For the text-containing cell, return its midpoint in [X, Y] coordinate format. 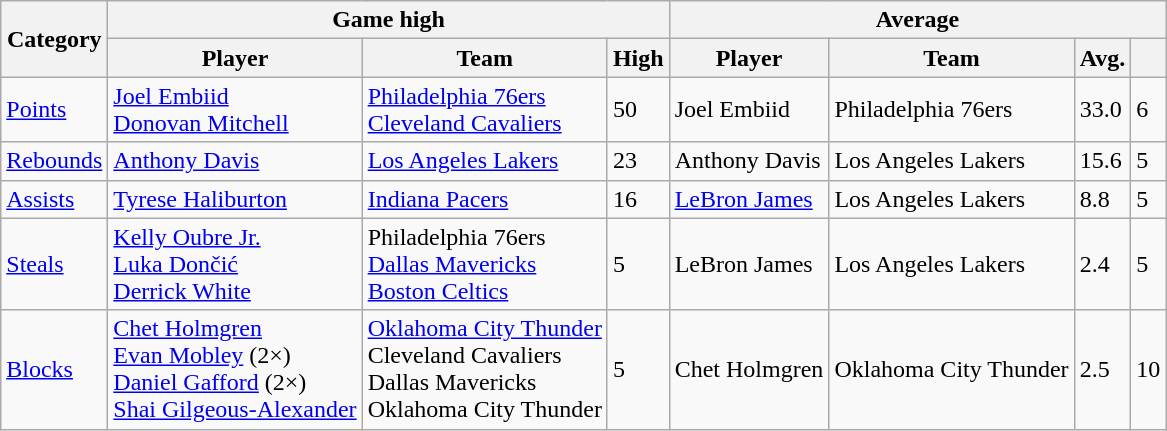
High [638, 58]
Avg. [1102, 58]
2.5 [1102, 370]
Oklahoma City Thunder [952, 370]
Average [918, 20]
Philadelphia 76ersCleveland Cavaliers [484, 110]
Game high [388, 20]
Points [54, 110]
Kelly Oubre Jr.Luka DončićDerrick White [235, 264]
8.8 [1102, 199]
Rebounds [54, 161]
Philadelphia 76ers [952, 110]
33.0 [1102, 110]
15.6 [1102, 161]
Indiana Pacers [484, 199]
2.4 [1102, 264]
Chet Holmgren [749, 370]
Philadelphia 76ersDallas MavericksBoston Celtics [484, 264]
16 [638, 199]
23 [638, 161]
Category [54, 39]
Chet HolmgrenEvan Mobley (2×)Daniel Gafford (2×)Shai Gilgeous-Alexander [235, 370]
10 [1148, 370]
Steals [54, 264]
Joel EmbiidDonovan Mitchell [235, 110]
Assists [54, 199]
Joel Embiid [749, 110]
50 [638, 110]
Oklahoma City ThunderCleveland CavaliersDallas MavericksOklahoma City Thunder [484, 370]
6 [1148, 110]
Tyrese Haliburton [235, 199]
Blocks [54, 370]
